Capture the cell that displays the provided text and extract its (x, y) central coordinate. 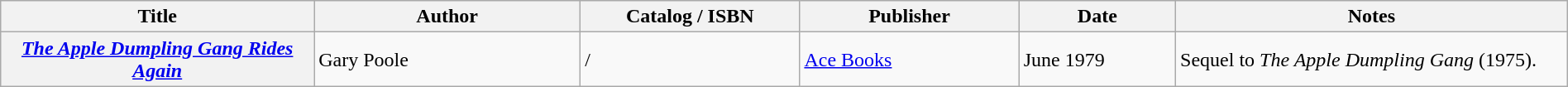
Sequel to The Apple Dumpling Gang (1975). (1372, 60)
The Apple Dumpling Gang Rides Again (157, 60)
/ (690, 60)
Catalog / ISBN (690, 17)
Date (1097, 17)
Gary Poole (447, 60)
Title (157, 17)
June 1979 (1097, 60)
Ace Books (910, 60)
Notes (1372, 17)
Author (447, 17)
Publisher (910, 17)
